Extract the [x, y] coordinate from the center of the cell holding the provided text.  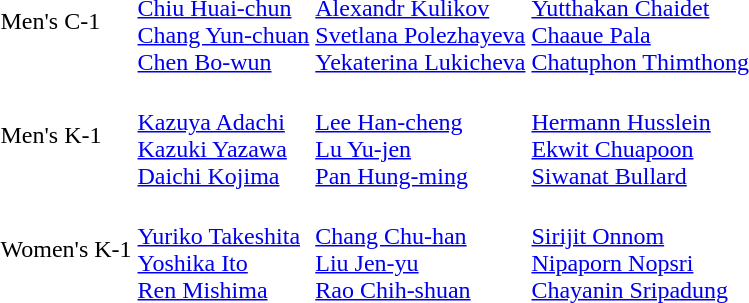
Kazuya AdachiKazuki YazawaDaichi Kojima [224, 136]
Lee Han-chengLu Yu-jenPan Hung-ming [420, 136]
